Return the (X, Y) coordinate for the center point of the cell that contains the specified text.  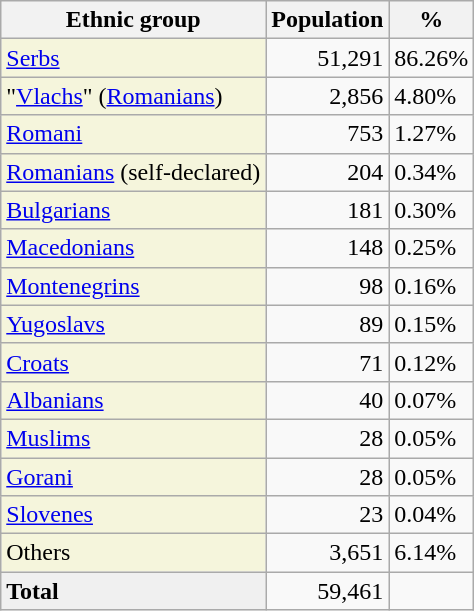
Serbs (134, 58)
% (432, 20)
Croats (134, 362)
0.15% (432, 324)
Bulgarians (134, 210)
"Vlachs" (Romanians) (134, 96)
Ethnic group (134, 20)
98 (328, 286)
89 (328, 324)
3,651 (328, 553)
0.25% (432, 248)
Others (134, 553)
148 (328, 248)
Albanians (134, 400)
Montenegrins (134, 286)
204 (328, 172)
0.30% (432, 210)
181 (328, 210)
Romani (134, 134)
0.04% (432, 515)
71 (328, 362)
0.16% (432, 286)
0.07% (432, 400)
Population (328, 20)
6.14% (432, 553)
Yugoslavs (134, 324)
753 (328, 134)
Romanians (self-declared) (134, 172)
Muslims (134, 438)
4.80% (432, 96)
1.27% (432, 134)
Slovenes (134, 515)
23 (328, 515)
Total (134, 591)
59,461 (328, 591)
86.26% (432, 58)
Macedonians (134, 248)
0.12% (432, 362)
51,291 (328, 58)
0.34% (432, 172)
Gorani (134, 477)
40 (328, 400)
2,856 (328, 96)
